Identify which cell holds the provided text, then report its [x, y] central coordinate. 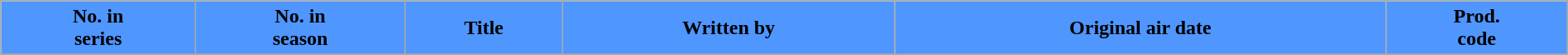
No. inseason [299, 28]
Written by [728, 28]
Title [485, 28]
Prod.code [1477, 28]
Original air date [1140, 28]
No. inseries [98, 28]
